Find where the given text appears and provide that cell's center as [x, y] coordinate. 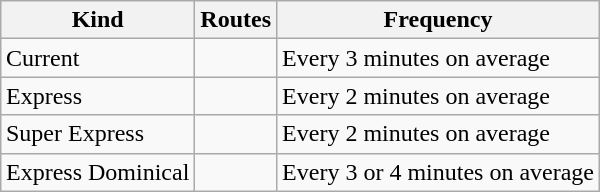
Express Dominical [97, 172]
Routes [236, 20]
Super Express [97, 134]
Express [97, 96]
Every 3 or 4 minutes on average [438, 172]
Frequency [438, 20]
Every 3 minutes on average [438, 58]
Kind [97, 20]
Current [97, 58]
